Detect which cell encompasses the target text, then output its (x, y) center coordinate. 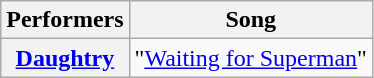
Song (250, 20)
Performers (65, 20)
"Waiting for Superman" (250, 58)
Daughtry (65, 58)
